Find where the given text appears and provide that cell's center as (x, y) coordinate. 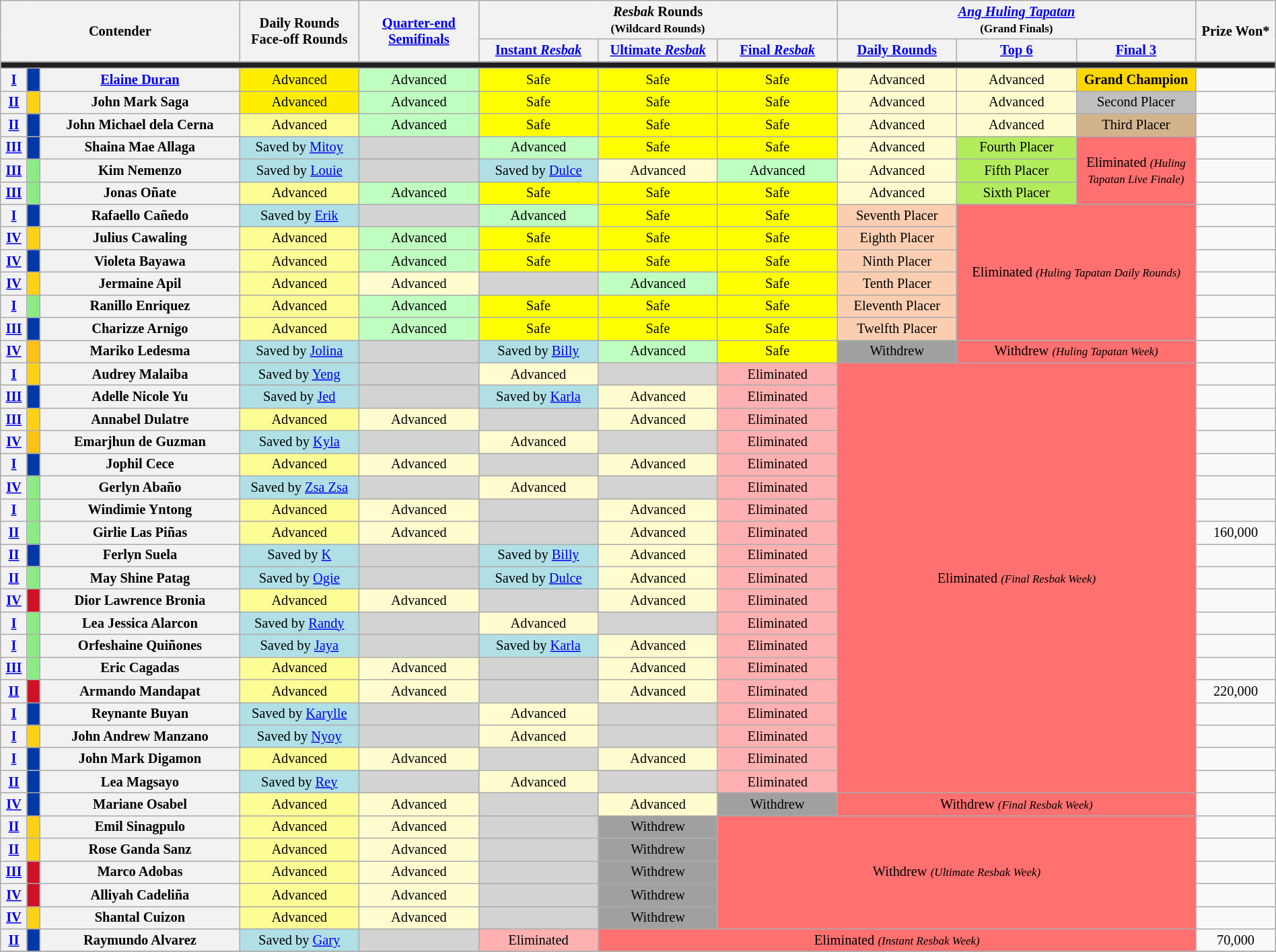
Saved by Erik (299, 215)
Fourth Placer (1017, 147)
Saved by Mitoy (299, 147)
Ranillo Enriquez (140, 306)
Ninth Placer (897, 261)
Alliyah Cadeliña (140, 895)
Fifth Placer (1017, 170)
Eleventh Placer (897, 306)
Final 3 (1136, 50)
Eighth Placer (897, 238)
Windimie Yntong (140, 510)
Raymundo Alvarez (140, 940)
Mariko Ledesma (140, 351)
Saved by Zsa Zsa (299, 487)
Second Placer (1136, 102)
Saved by Louie (299, 170)
Armando Mandapat (140, 691)
Charizze Arnigo (140, 329)
John Michael dela Cerna (140, 125)
Ferlyn Suela (140, 555)
Saved by Jaya (299, 646)
Girlie Las Piñas (140, 532)
Shaina Mae Allaga (140, 147)
160,000 (1236, 532)
Dior Lawrence Bronia (140, 600)
Daily RoundsFace-off Rounds (299, 31)
John Andrew Manzano (140, 736)
Emarjhun de Guzman (140, 442)
Daily Rounds (897, 50)
220,000 (1236, 691)
Eliminated (Final Resbak Week) (1016, 577)
Top 6 (1017, 50)
Quarter-end Semifinals (419, 31)
Rafaello Cañedo (140, 215)
Marco Adobas (140, 872)
Adelle Nicole Yu (140, 396)
Ang Huling Tapatan(Grand Finals) (1016, 20)
Jermaine Apil (140, 283)
Eliminated (Huling Tapatan Daily Rounds) (1077, 272)
Mariane Osabel (140, 804)
Prize Won* (1236, 31)
Withdrew (Ultimate Resbak Week) (956, 872)
Ultimate Resbak (658, 50)
Tenth Placer (897, 283)
Saved by Gary (299, 940)
Audrey Malaiba (140, 374)
John Mark Saga (140, 102)
Contender (120, 31)
Saved by Karylle (299, 714)
Eliminated (Instant Resbak Week) (897, 940)
John Mark Digamon (140, 759)
Saved by Rey (299, 782)
Saved by Nyoy (299, 736)
Saved by Jolina (299, 351)
Kim Nemenzo (140, 170)
Violeta Bayawa (140, 261)
Final Resbak (777, 50)
Emil Sinagpulo (140, 827)
Instant Resbak (538, 50)
Lea Jessica Alarcon (140, 623)
Jonas Oñate (140, 193)
Annabel Dulatre (140, 419)
Sixth Placer (1017, 193)
Saved by Randy (299, 623)
Withdrew (Final Resbak Week) (1016, 804)
Saved by Ogie (299, 578)
May Shine Patag (140, 578)
Rose Ganda Sanz (140, 850)
Resbak Rounds(Wildcard Rounds) (658, 20)
Saved by Yeng (299, 374)
Lea Magsayo (140, 782)
Shantal Cuizon (140, 918)
Julius Cawaling (140, 238)
Orfeshaine Quiñones (140, 646)
Withdrew (Huling Tapatan Week) (1077, 351)
Saved by K (299, 555)
Saved by Jed (299, 396)
Reynante Buyan (140, 714)
Eliminated (Huling Tapatan Live Finale) (1136, 170)
Elaine Duran (140, 79)
Seventh Placer (897, 215)
Grand Champion (1136, 79)
Jophil Cece (140, 464)
Third Placer (1136, 125)
Saved by Kyla (299, 442)
70,000 (1236, 940)
Gerlyn Abaño (140, 487)
Eric Cagadas (140, 668)
Twelfth Placer (897, 329)
